Output the (x, y) coordinate of the center of the cell containing the given text.  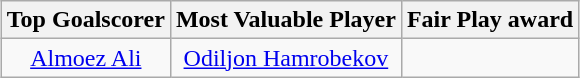
Fair Play award (490, 20)
Top Goalscorer (86, 20)
Most Valuable Player (286, 20)
Odiljon Hamrobekov (286, 58)
Almoez Ali (86, 58)
